Determine the [x, y] coordinate at the center of the cell enclosing the given text.  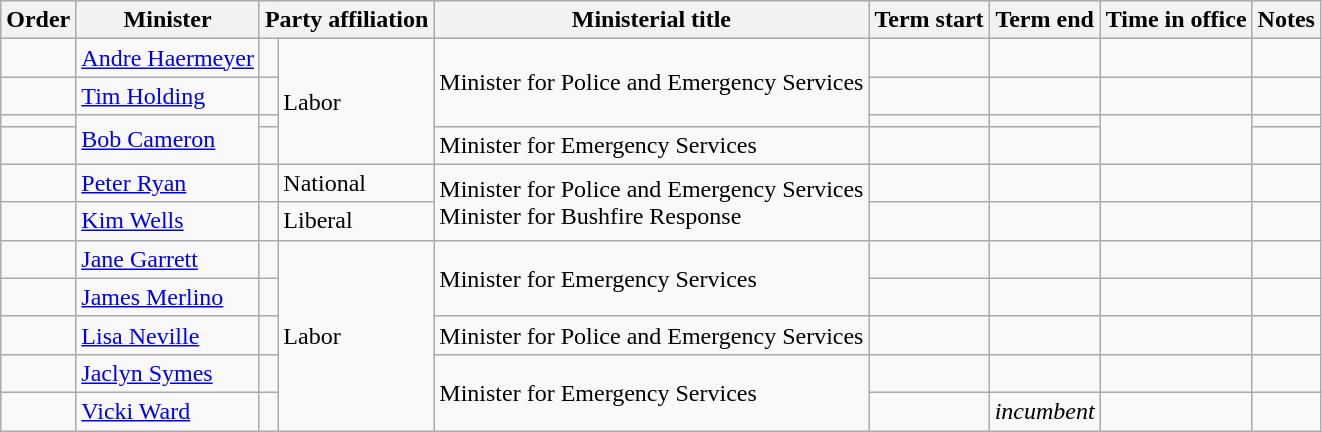
Tim Holding [168, 96]
Minister for Police and Emergency ServicesMinister for Bushfire Response [652, 202]
Kim Wells [168, 221]
Notes [1286, 20]
Party affiliation [346, 20]
National [356, 183]
Ministerial title [652, 20]
Minister [168, 20]
Jaclyn Symes [168, 373]
Time in office [1176, 20]
Jane Garrett [168, 259]
Liberal [356, 221]
incumbent [1044, 411]
Lisa Neville [168, 335]
Order [38, 20]
Peter Ryan [168, 183]
Andre Haermeyer [168, 58]
Term end [1044, 20]
Vicki Ward [168, 411]
James Merlino [168, 297]
Bob Cameron [168, 140]
Term start [929, 20]
